Find where the given text appears and provide that cell's center as (X, Y) coordinate. 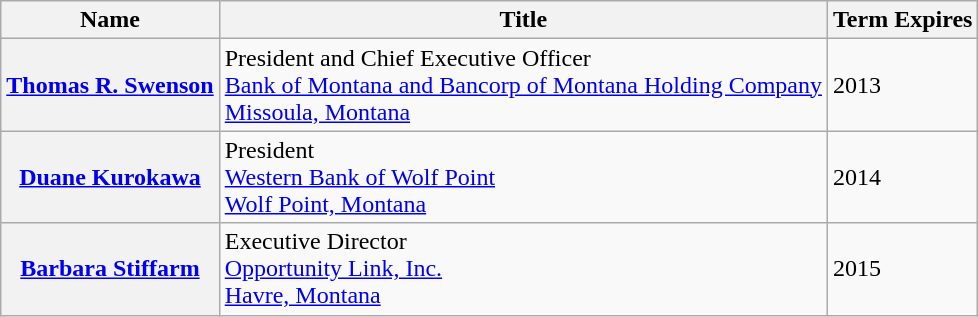
Term Expires (903, 20)
Thomas R. Swenson (110, 85)
President and Chief Executive OfficerBank of Montana and Bancorp of Montana Holding CompanyMissoula, Montana (523, 85)
2015 (903, 269)
Title (523, 20)
2013 (903, 85)
Executive DirectorOpportunity Link, Inc.Havre, Montana (523, 269)
Barbara Stiffarm (110, 269)
Duane Kurokawa (110, 177)
2014 (903, 177)
PresidentWestern Bank of Wolf PointWolf Point, Montana (523, 177)
Name (110, 20)
